Output the (X, Y) coordinate of the center of the cell containing the given text.  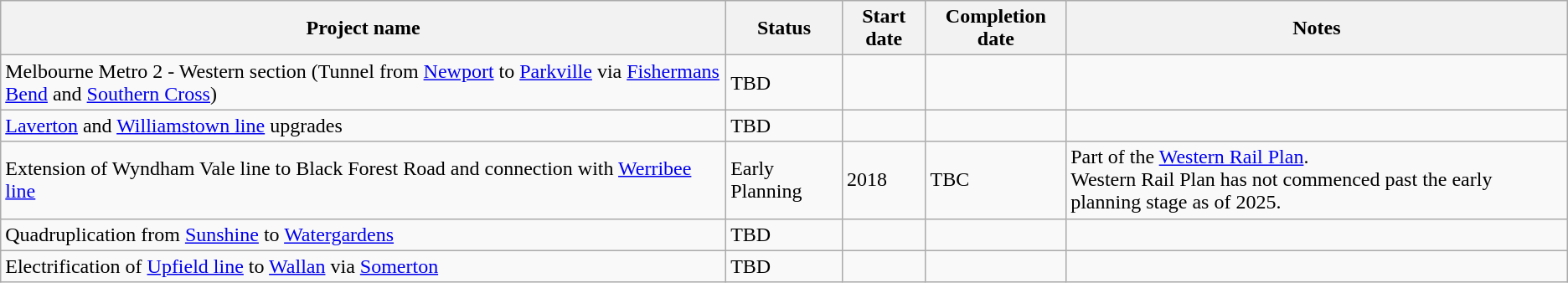
2018 (884, 180)
Start date (884, 28)
Melbourne Metro 2 - Western section (Tunnel from Newport to Parkville via Fishermans Bend and Southern Cross) (364, 82)
Quadruplication from Sunshine to Watergardens (364, 234)
Part of the Western Rail Plan.Western Rail Plan has not commenced past the early planning stage as of 2025. (1317, 180)
Status (784, 28)
Notes (1317, 28)
Laverton and Williamstown line upgrades (364, 126)
TBC (996, 180)
Early Planning (784, 180)
Project name (364, 28)
Electrification of Upfield line to Wallan via Somerton (364, 266)
Completion date (996, 28)
Extension of Wyndham Vale line to Black Forest Road and connection with Werribee line (364, 180)
